From the cell containing the given text, extract its center point as [X, Y] coordinate. 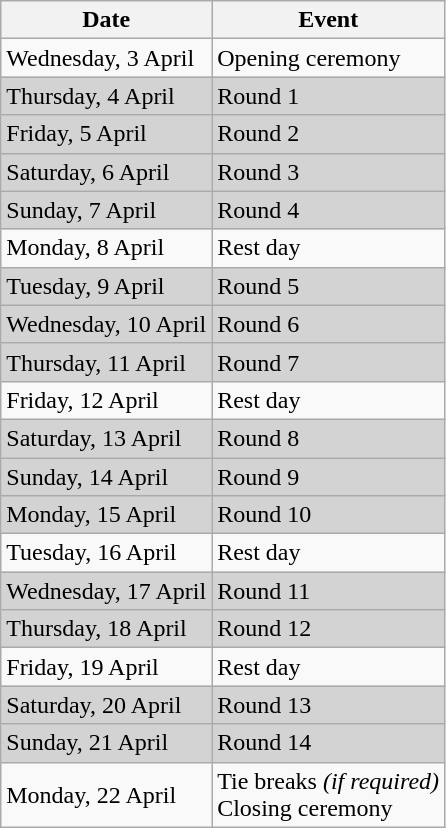
Saturday, 20 April [106, 705]
Round 3 [328, 172]
Wednesday, 10 April [106, 324]
Friday, 5 April [106, 134]
Round 7 [328, 362]
Sunday, 14 April [106, 477]
Tie breaks (if required) Closing ceremony [328, 794]
Round 5 [328, 286]
Date [106, 20]
Opening ceremony [328, 58]
Monday, 22 April [106, 794]
Round 1 [328, 96]
Wednesday, 3 April [106, 58]
Round 4 [328, 210]
Friday, 19 April [106, 667]
Round 13 [328, 705]
Saturday, 13 April [106, 438]
Round 14 [328, 743]
Thursday, 18 April [106, 629]
Thursday, 4 April [106, 96]
Sunday, 21 April [106, 743]
Monday, 8 April [106, 248]
Event [328, 20]
Round 6 [328, 324]
Round 11 [328, 591]
Tuesday, 16 April [106, 553]
Saturday, 6 April [106, 172]
Round 2 [328, 134]
Friday, 12 April [106, 400]
Monday, 15 April [106, 515]
Round 10 [328, 515]
Round 9 [328, 477]
Round 12 [328, 629]
Wednesday, 17 April [106, 591]
Thursday, 11 April [106, 362]
Round 8 [328, 438]
Tuesday, 9 April [106, 286]
Sunday, 7 April [106, 210]
